Output the (X, Y) coordinate of the center of the cell containing the given text.  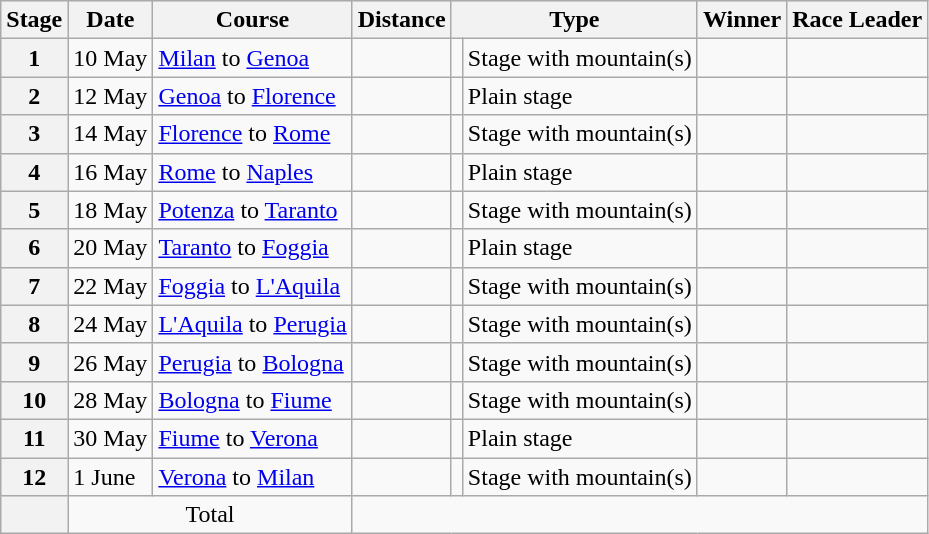
9 (34, 362)
8 (34, 324)
1 (34, 58)
2 (34, 96)
5 (34, 210)
3 (34, 134)
30 May (110, 438)
Total (210, 515)
Potenza to Taranto (252, 210)
Foggia to L'Aquila (252, 286)
Fiume to Verona (252, 438)
12 (34, 477)
Type (574, 20)
Verona to Milan (252, 477)
10 (34, 400)
12 May (110, 96)
Stage (34, 20)
4 (34, 172)
6 (34, 248)
10 May (110, 58)
Winner (742, 20)
Rome to Naples (252, 172)
Florence to Rome (252, 134)
16 May (110, 172)
Taranto to Foggia (252, 248)
Genoa to Florence (252, 96)
Distance (402, 20)
26 May (110, 362)
7 (34, 286)
28 May (110, 400)
L'Aquila to Perugia (252, 324)
Bologna to Fiume (252, 400)
24 May (110, 324)
Milan to Genoa (252, 58)
1 June (110, 477)
18 May (110, 210)
Race Leader (858, 20)
20 May (110, 248)
22 May (110, 286)
Course (252, 20)
Date (110, 20)
14 May (110, 134)
Perugia to Bologna (252, 362)
11 (34, 438)
